Return (X, Y) of the center of cell containing provided text 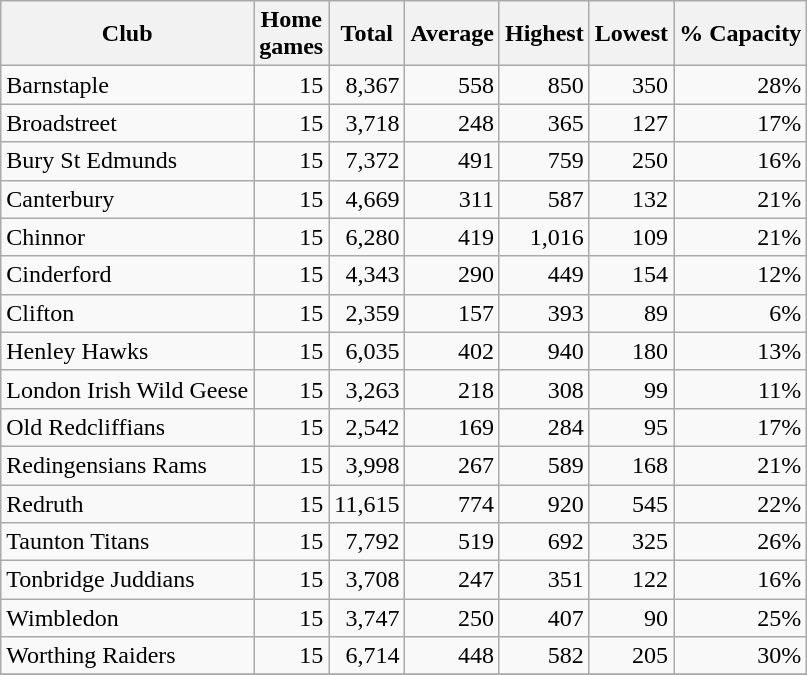
4,343 (367, 275)
11,615 (367, 503)
Homegames (292, 34)
11% (740, 389)
419 (452, 237)
290 (452, 275)
Lowest (631, 34)
90 (631, 618)
365 (544, 123)
Broadstreet (128, 123)
350 (631, 85)
587 (544, 199)
7,372 (367, 161)
6,035 (367, 351)
30% (740, 656)
519 (452, 542)
3,718 (367, 123)
28% (740, 85)
Bury St Edmunds (128, 161)
127 (631, 123)
267 (452, 465)
248 (452, 123)
Old Redcliffians (128, 427)
Henley Hawks (128, 351)
920 (544, 503)
154 (631, 275)
402 (452, 351)
205 (631, 656)
180 (631, 351)
6% (740, 313)
247 (452, 580)
Highest (544, 34)
774 (452, 503)
2,542 (367, 427)
7,792 (367, 542)
4,669 (367, 199)
284 (544, 427)
99 (631, 389)
3,747 (367, 618)
1,016 (544, 237)
351 (544, 580)
8,367 (367, 85)
122 (631, 580)
132 (631, 199)
Redruth (128, 503)
Average (452, 34)
407 (544, 618)
95 (631, 427)
Club (128, 34)
850 (544, 85)
% Capacity (740, 34)
3,998 (367, 465)
12% (740, 275)
Worthing Raiders (128, 656)
3,708 (367, 580)
Redingensians Rams (128, 465)
Taunton Titans (128, 542)
26% (740, 542)
Barnstaple (128, 85)
692 (544, 542)
169 (452, 427)
6,714 (367, 656)
6,280 (367, 237)
25% (740, 618)
109 (631, 237)
325 (631, 542)
Clifton (128, 313)
582 (544, 656)
940 (544, 351)
218 (452, 389)
448 (452, 656)
Cinderford (128, 275)
311 (452, 199)
308 (544, 389)
3,263 (367, 389)
Canterbury (128, 199)
449 (544, 275)
2,359 (367, 313)
Total (367, 34)
393 (544, 313)
Tonbridge Juddians (128, 580)
157 (452, 313)
13% (740, 351)
22% (740, 503)
London Irish Wild Geese (128, 389)
589 (544, 465)
491 (452, 161)
168 (631, 465)
545 (631, 503)
558 (452, 85)
89 (631, 313)
Chinnor (128, 237)
Wimbledon (128, 618)
759 (544, 161)
